Extract the [x, y] coordinate from the center of the cell holding the provided text.  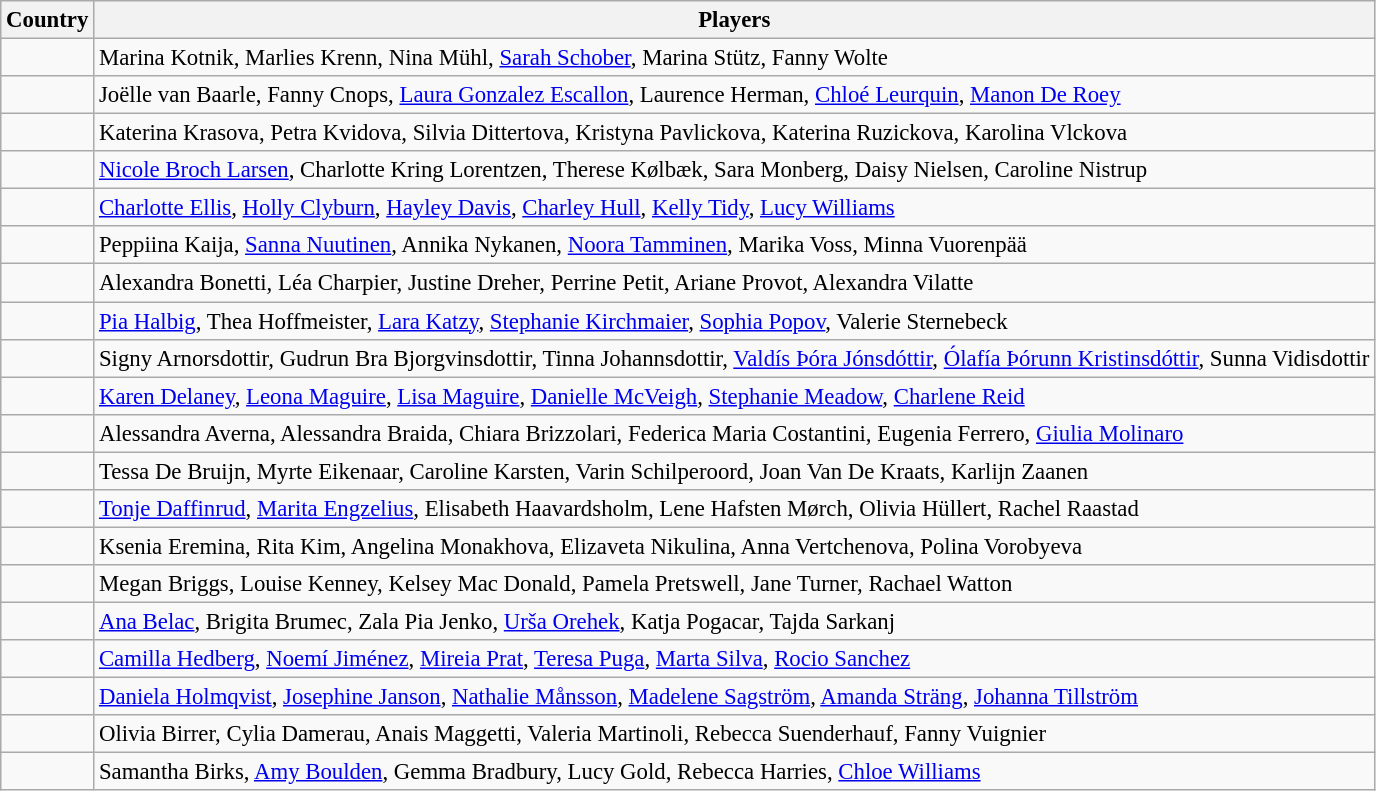
Camilla Hedberg, Noemí Jiménez, Mireia Prat, Teresa Puga, Marta Silva, Rocio Sanchez [734, 659]
Charlotte Ellis, Holly Clyburn, Hayley Davis, Charley Hull, Kelly Tidy, Lucy Williams [734, 208]
Ana Belac, Brigita Brumec, Zala Pia Jenko, Urša Orehek, Katja Pogacar, Tajda Sarkanj [734, 621]
Peppiina Kaija, Sanna Nuutinen, Annika Nykanen, Noora Tamminen, Marika Voss, Minna Vuorenpää [734, 245]
Daniela Holmqvist, Josephine Janson, Nathalie Månsson, Madelene Sagström, Amanda Sträng, Johanna Tillström [734, 697]
Olivia Birrer, Cylia Damerau, Anais Maggetti, Valeria Martinoli, Rebecca Suenderhauf, Fanny Vuignier [734, 734]
Megan Briggs, Louise Kenney, Kelsey Mac Donald, Pamela Pretswell, Jane Turner, Rachael Watton [734, 584]
Karen Delaney, Leona Maguire, Lisa Maguire, Danielle McVeigh, Stephanie Meadow, Charlene Reid [734, 396]
Marina Kotnik, Marlies Krenn, Nina Mühl, Sarah Schober, Marina Stütz, Fanny Wolte [734, 58]
Ksenia Eremina, Rita Kim, Angelina Monakhova, Elizaveta Nikulina, Anna Vertchenova, Polina Vorobyeva [734, 546]
Nicole Broch Larsen, Charlotte Kring Lorentzen, Therese Kølbæk, Sara Monberg, Daisy Nielsen, Caroline Nistrup [734, 170]
Players [734, 20]
Pia Halbig, Thea Hoffmeister, Lara Katzy, Stephanie Kirchmaier, Sophia Popov, Valerie Sternebeck [734, 321]
Signy Arnorsdottir, Gudrun Bra Bjorgvinsdottir, Tinna Johannsdottir, Valdís Þóra Jónsdóttir, Ólafía Þórunn Kristinsdóttir, Sunna Vidisdottir [734, 358]
Alexandra Bonetti, Léa Charpier, Justine Dreher, Perrine Petit, Ariane Provot, Alexandra Vilatte [734, 283]
Tonje Daffinrud, Marita Engzelius, Elisabeth Haavardsholm, Lene Hafsten Mørch, Olivia Hüllert, Rachel Raastad [734, 509]
Joëlle van Baarle, Fanny Cnops, Laura Gonzalez Escallon, Laurence Herman, Chloé Leurquin, Manon De Roey [734, 95]
Tessa De Bruijn, Myrte Eikenaar, Caroline Karsten, Varin Schilperoord, Joan Van De Kraats, Karlijn Zaanen [734, 471]
Country [48, 20]
Alessandra Averna, Alessandra Braida, Chiara Brizzolari, Federica Maria Costantini, Eugenia Ferrero, Giulia Molinaro [734, 433]
Katerina Krasova, Petra Kvidova, Silvia Dittertova, Kristyna Pavlickova, Katerina Ruzickova, Karolina Vlckova [734, 133]
Samantha Birks, Amy Boulden, Gemma Bradbury, Lucy Gold, Rebecca Harries, Chloe Williams [734, 772]
